Capture the cell that displays the provided text and extract its (X, Y) central coordinate. 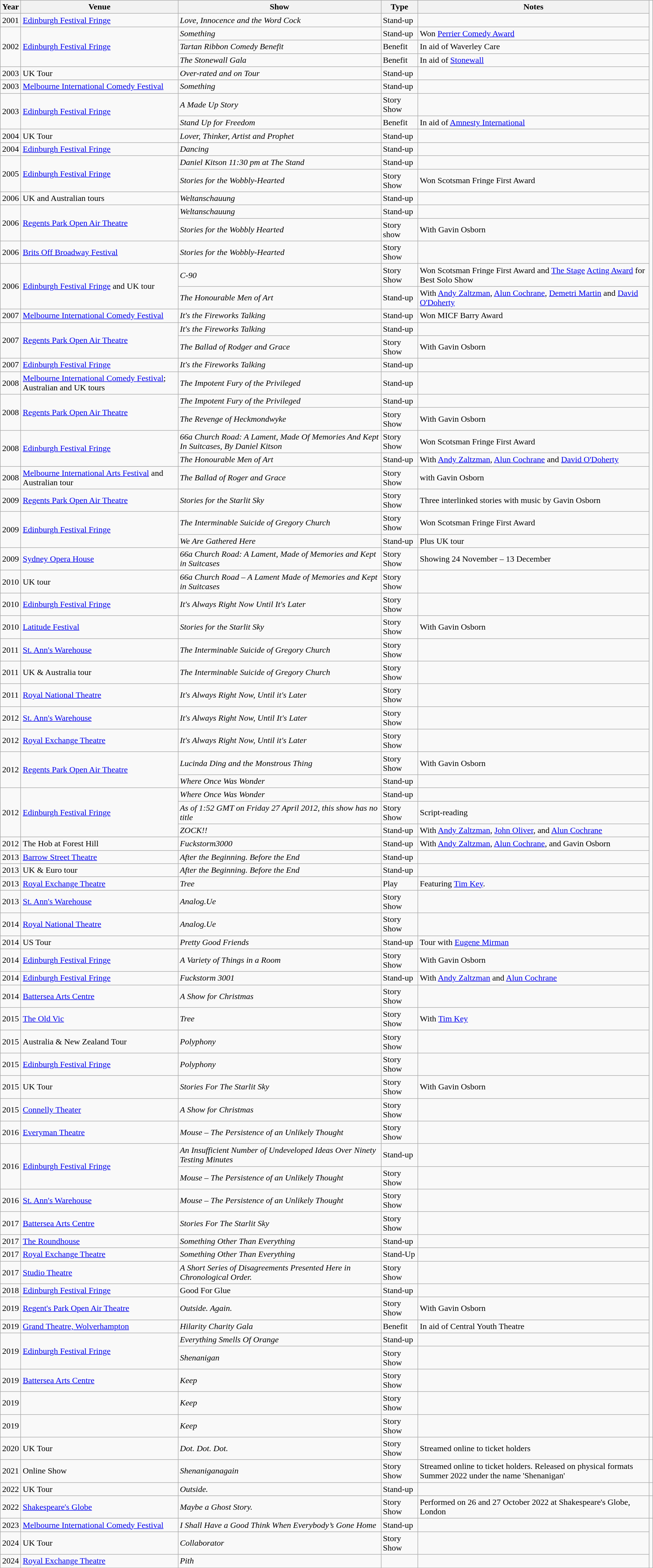
Shakespeare's Globe (99, 1507)
Online Show (99, 1471)
With Tim Key (533, 1019)
Daniel Kitson 11:30 pm at The Stand (279, 162)
US Tour (99, 942)
A Short Series of Disagreements Presented Here in Chronological Order. (279, 1273)
It's Always Right Now, Until It's Later (279, 718)
Connelly Theater (99, 1109)
Pith (279, 1561)
Fuckstorm 3001 (279, 978)
66a Church Road – A Lament Made of Memories and Kept in Suitcases (279, 582)
Year (10, 7)
UK & Australia tour (99, 673)
Tour with Eugene Mirman (533, 942)
Fuckstorm3000 (279, 844)
The Hob at Forest Hill (99, 844)
Latitude Festival (99, 627)
Streamed online to ticket holders (533, 1448)
Notes (533, 7)
Play (399, 884)
Everyman Theatre (99, 1132)
Shenaniganagain (279, 1471)
Maybe a Ghost Story. (279, 1507)
Performed on 26 and 27 October 2022 at Shakespeare's Globe, London (533, 1507)
2005 (10, 174)
2018 (10, 1290)
Shenanigan (279, 1358)
Tartan Ribbon Comedy Benefit (279, 47)
2020 (10, 1448)
Edinburgh Festival Fringe and UK tour (99, 286)
Dot. Dot. Dot. (279, 1448)
UK and Australian tours (99, 198)
Won Perrier Comedy Award (533, 33)
Type (399, 7)
UK tour (99, 582)
Won Scotsman Fringe First Award and The Stage Acting Award for Best Solo Show (533, 275)
Story show (399, 230)
Good For Glue (279, 1290)
Plus UK tour (533, 541)
Collaborator (279, 1543)
Stand-Up (399, 1254)
With Andy Zaltzman, John Oliver, and Alun Cochrane (533, 831)
Grand Theatre, Wolverhampton (99, 1326)
66a Church Road: A Lament, Made Of Memories And Kept In Suitcases, By Daniel Kitson (279, 442)
Stories for the Wobbly Hearted (279, 230)
An Insufficient Number of Undeveloped Ideas Over Ninety Testing Minutes (279, 1155)
Streamed online to ticket holders. Released on physical formats Summer 2022 under the name 'Shenanigan' (533, 1471)
2021 (10, 1471)
Melbourne International Comedy Festival; Australian and UK tours (99, 383)
A Made Up Story (279, 105)
Outside. Again. (279, 1308)
Lover, Thinker, Artist and Prophet (279, 136)
Dancing (279, 149)
C-90 (279, 275)
The Ballad of Roger and Grace (279, 477)
With Andy Zaltzman, Alun Cochrane, Demetri Martin and David O'Doherty (533, 298)
Show (279, 7)
UK & Euro tour (99, 870)
The Old Vic (99, 1019)
66a Church Road: A Lament, Made of Memories and Kept in Suitcases (279, 559)
Won MICF Barry Award (533, 316)
Pretty Good Friends (279, 942)
The Roundhouse (99, 1241)
As of 1:52 GMT on Friday 27 April 2012, this show has no title (279, 812)
Featuring Tim Key. (533, 884)
The Ballad of Rodger and Grace (279, 347)
Sydney Opera House (99, 559)
We Are Gathered Here (279, 541)
It's Always Right Now Until It's Later (279, 604)
Australia & New Zealand Tour (99, 1042)
With Andy Zaltzman, Alun Cochrane, and Gavin Osborn (533, 844)
Outside. (279, 1489)
In aid of Central Youth Theatre (533, 1326)
2001 (10, 20)
The Revenge of Heckmondwyke (279, 419)
Melbourne International Arts Festival and Australian tour (99, 477)
Love, Innocence and the Word Cock (279, 20)
Barrow Street Theatre (99, 857)
Over-rated and on Tour (279, 73)
I Shall Have a Good Think When Everybody’s Gone Home (279, 1525)
Stand Up for Freedom (279, 122)
Hilarity Charity Gala (279, 1326)
With Andy Zaltzman, Alun Cochrane and David O'Doherty (533, 459)
ZOCK!! (279, 831)
With Andy Zaltzman and Alun Cochrane (533, 978)
Lucinda Ding and the Monstrous Thing (279, 763)
Brits Off Broadway Festival (99, 253)
Script-reading (533, 812)
Venue (99, 7)
2023 (10, 1525)
A Variety of Things in a Room (279, 960)
Regent's Park Open Air Theatre (99, 1308)
with Gavin Osborn (533, 477)
In aid of Waverley Care (533, 47)
Three interlinked stories with music by Gavin Osborn (533, 500)
Showing 24 November – 13 December (533, 559)
The Stonewall Gala (279, 60)
In aid of Amnesty International (533, 122)
Studio Theatre (99, 1273)
2002 (10, 47)
Everything Smells Of Orange (279, 1340)
In aid of Stonewall (533, 60)
